For the text-containing cell, return its midpoint in (X, Y) coordinate format. 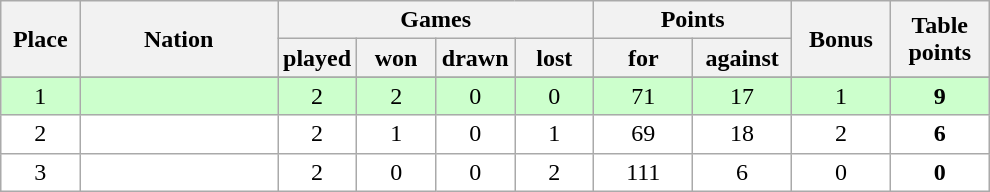
69 (644, 134)
71 (644, 96)
won (396, 58)
18 (742, 134)
111 (644, 172)
Bonus (842, 39)
17 (742, 96)
3 (40, 172)
Points (693, 20)
Tablepoints (940, 39)
lost (554, 58)
Nation (179, 39)
played (318, 58)
for (644, 58)
9 (940, 96)
against (742, 58)
drawn (476, 58)
Place (40, 39)
Games (436, 20)
